From the cell containing the given text, extract its center point as (x, y) coordinate. 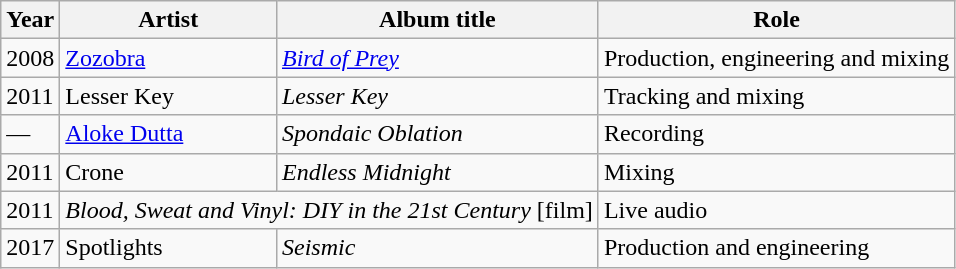
Production and engineering (776, 248)
2008 (30, 58)
Endless Midnight (437, 172)
Role (776, 20)
Artist (168, 20)
Aloke Dutta (168, 134)
Bird of Prey (437, 58)
Crone (168, 172)
Spondaic Oblation (437, 134)
Seismic (437, 248)
2017 (30, 248)
Album title (437, 20)
Live audio (776, 210)
Blood, Sweat and Vinyl: DIY in the 21st Century [film] (330, 210)
Recording (776, 134)
Year (30, 20)
Production, engineering and mixing (776, 58)
Spotlights (168, 248)
Tracking and mixing (776, 96)
Zozobra (168, 58)
— (30, 134)
Mixing (776, 172)
